From the cell containing the given text, extract its center point as [X, Y] coordinate. 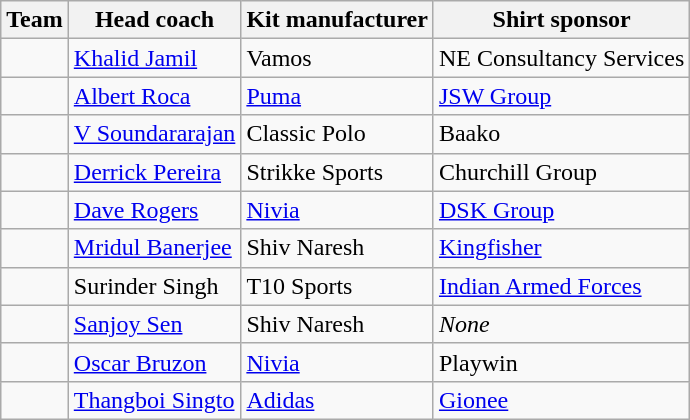
Surinder Singh [154, 286]
Dave Rogers [154, 210]
Puma [338, 96]
Playwin [561, 362]
Strikke Sports [338, 172]
Oscar Bruzon [154, 362]
JSW Group [561, 96]
Khalid Jamil [154, 58]
NE Consultancy Services [561, 58]
None [561, 324]
Sanjoy Sen [154, 324]
Thangboi Singto [154, 400]
Gionee [561, 400]
T10 Sports [338, 286]
Mridul Banerjee [154, 248]
Classic Polo [338, 134]
Kit manufacturer [338, 20]
Adidas [338, 400]
Derrick Pereira [154, 172]
Kingfisher [561, 248]
Churchill Group [561, 172]
Team [35, 20]
Shirt sponsor [561, 20]
V Soundararajan [154, 134]
Baako [561, 134]
Head coach [154, 20]
Indian Armed Forces [561, 286]
Albert Roca [154, 96]
DSK Group [561, 210]
Vamos [338, 58]
